Search for the cell housing the specified text and yield its (x, y) center coordinate. 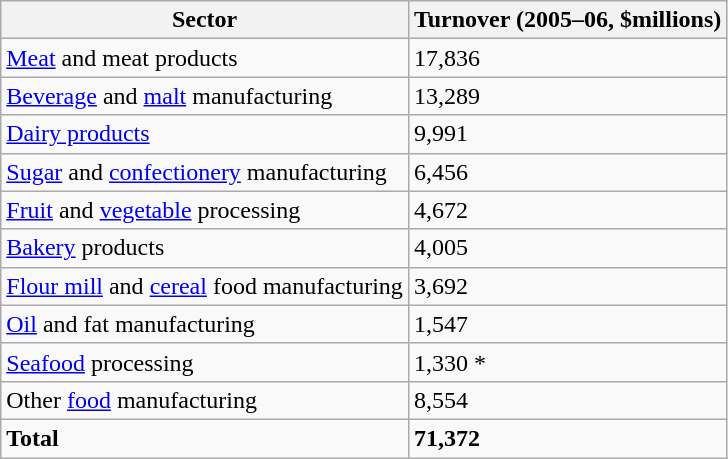
Other food manufacturing (205, 400)
3,692 (567, 286)
Fruit and vegetable processing (205, 210)
1,547 (567, 324)
17,836 (567, 58)
Seafood processing (205, 362)
8,554 (567, 400)
Oil and fat manufacturing (205, 324)
Bakery products (205, 248)
4,005 (567, 248)
Meat and meat products (205, 58)
4,672 (567, 210)
Beverage and malt manufacturing (205, 96)
9,991 (567, 134)
71,372 (567, 438)
Sector (205, 20)
Turnover (2005–06, $millions) (567, 20)
Flour mill and cereal food manufacturing (205, 286)
13,289 (567, 96)
Dairy products (205, 134)
Sugar and confectionery manufacturing (205, 172)
1,330 * (567, 362)
Total (205, 438)
6,456 (567, 172)
